Extract the (X, Y) coordinate from the center of the cell holding the provided text.  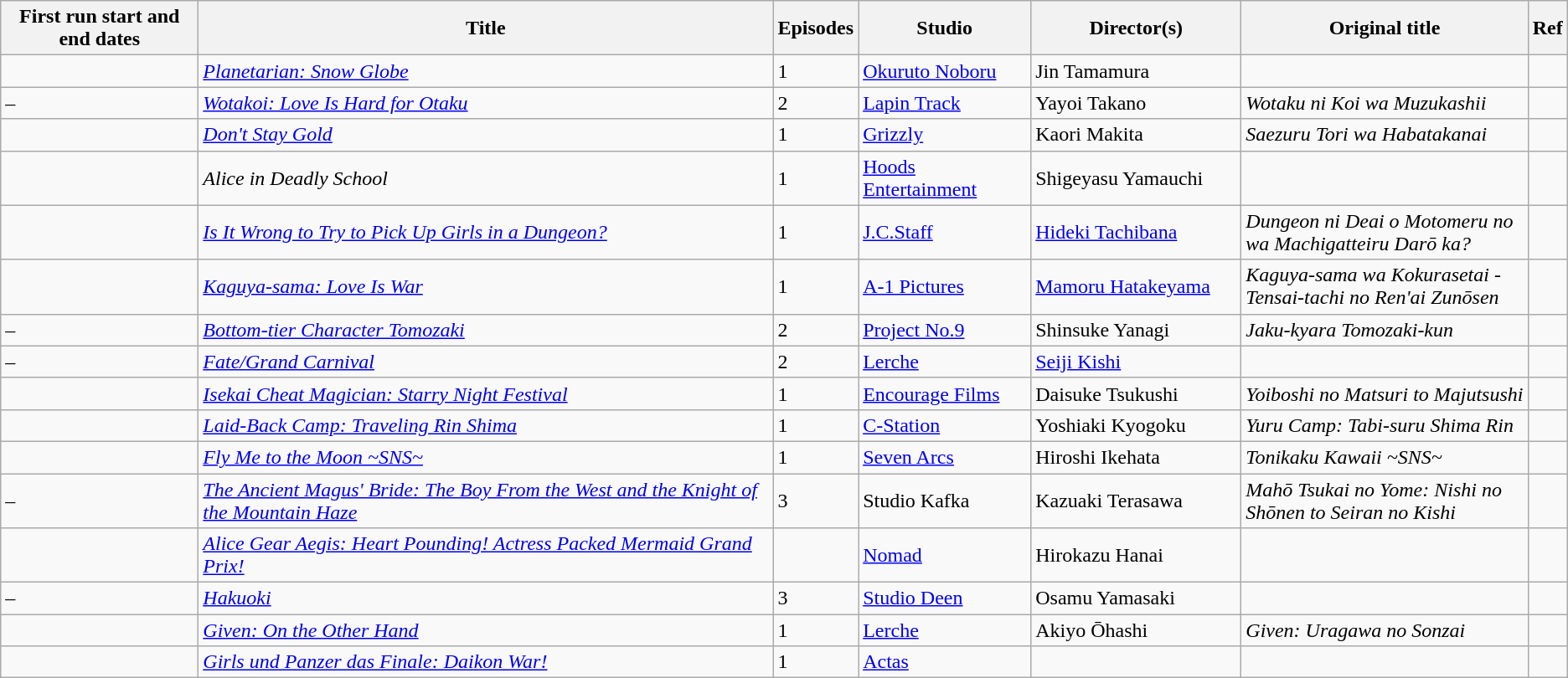
Studio (945, 28)
Original title (1385, 28)
J.C.Staff (945, 233)
Wotaku ni Koi wa Muzukashii (1385, 103)
Studio Deen (945, 598)
Encourage Films (945, 393)
Title (486, 28)
Laid-Back Camp: Traveling Rin Shima (486, 425)
Dungeon ni Deai o Motomeru no wa Machigatteiru Darō ka? (1385, 233)
Hideki Tachibana (1136, 233)
Episodes (816, 28)
Fly Me to the Moon ~SNS~ (486, 457)
Osamu Yamasaki (1136, 598)
Jaku-kyara Tomozaki-kun (1385, 330)
Yoiboshi no Matsuri to Majutsushi (1385, 393)
Given: On the Other Hand (486, 630)
First run start and end dates (100, 28)
Yoshiaki Kyogoku (1136, 425)
Shigeyasu Yamauchi (1136, 177)
Lapin Track (945, 103)
Okuruto Noboru (945, 71)
Grizzly (945, 135)
Kaori Makita (1136, 135)
Yayoi Takano (1136, 103)
Fate/Grand Carnival (486, 362)
Mamoru Hatakeyama (1136, 286)
Project No.9 (945, 330)
Wotakoi: Love Is Hard for Otaku (486, 103)
Hiroshi Ikehata (1136, 457)
Mahō Tsukai no Yome: Nishi no Shōnen to Seiran no Kishi (1385, 501)
Seiji Kishi (1136, 362)
Actas (945, 662)
Is It Wrong to Try to Pick Up Girls in a Dungeon? (486, 233)
Kaguya-sama: Love Is War (486, 286)
Saezuru Tori wa Habatakanai (1385, 135)
Yuru Camp: Tabi-suru Shima Rin (1385, 425)
Director(s) (1136, 28)
Kazuaki Terasawa (1136, 501)
Shinsuke Yanagi (1136, 330)
Nomad (945, 556)
Isekai Cheat Magician: Starry Night Festival (486, 393)
Planetarian: Snow Globe (486, 71)
Hoods Entertainment (945, 177)
A-1 Pictures (945, 286)
C-Station (945, 425)
Kaguya-sama wa Kokurasetai - Tensai-tachi no Ren'ai Zunōsen (1385, 286)
Hirokazu Hanai (1136, 556)
Seven Arcs (945, 457)
Alice in Deadly School (486, 177)
Bottom-tier Character Tomozaki (486, 330)
Given: Uragawa no Sonzai (1385, 630)
The Ancient Magus' Bride: The Boy From the West and the Knight of the Mountain Haze (486, 501)
Studio Kafka (945, 501)
Ref (1548, 28)
Daisuke Tsukushi (1136, 393)
Alice Gear Aegis: Heart Pounding! Actress Packed Mermaid Grand Prix! (486, 556)
Tonikaku Kawaii ~SNS~ (1385, 457)
Hakuoki (486, 598)
Jin Tamamura (1136, 71)
Don't Stay Gold (486, 135)
Akiyo Ōhashi (1136, 630)
Girls und Panzer das Finale: Daikon War! (486, 662)
